Identify which cell holds the provided text, then report its [X, Y] central coordinate. 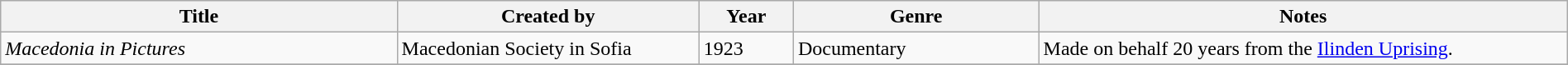
1923 [746, 48]
Made on behalf 20 years from the Ilinden Uprising. [1303, 48]
Genre [916, 17]
Notes [1303, 17]
Macedonia in Pictures [198, 48]
Year [746, 17]
Title [198, 17]
Macedonian Society in Sofia [547, 48]
Created by [547, 17]
Documentary [916, 48]
